Pinpoint the cell where the given text exists, returning its (x, y) midpoint coordinate. 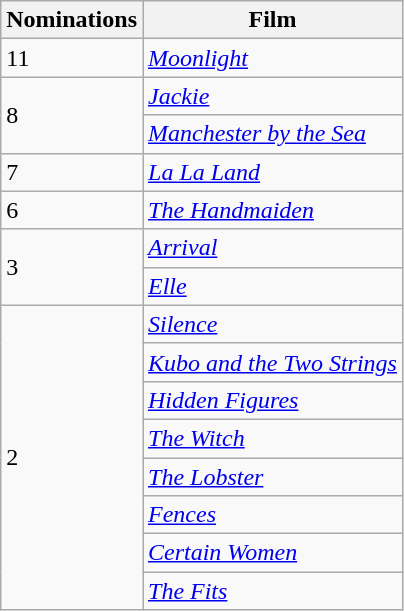
Kubo and the Two Strings (272, 362)
Silence (272, 324)
Film (272, 20)
6 (72, 210)
Elle (272, 286)
Manchester by the Sea (272, 134)
3 (72, 267)
Arrival (272, 248)
11 (72, 58)
Jackie (272, 96)
Fences (272, 515)
7 (72, 172)
The Witch (272, 438)
The Handmaiden (272, 210)
Hidden Figures (272, 400)
Nominations (72, 20)
The Fits (272, 591)
2 (72, 457)
Certain Women (272, 553)
La La Land (272, 172)
8 (72, 115)
Moonlight (272, 58)
The Lobster (272, 477)
